Search for the cell housing the specified text and yield its (x, y) center coordinate. 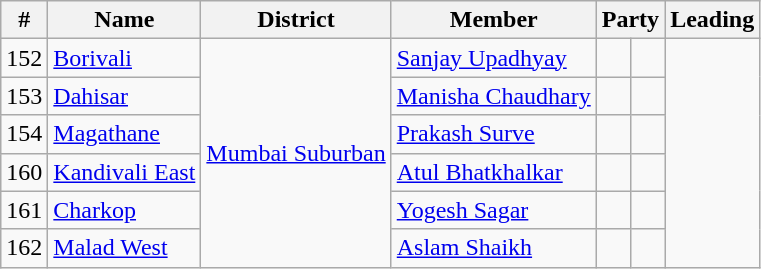
Yogesh Sagar (494, 210)
Aslam Shaikh (494, 248)
Name (124, 20)
160 (24, 172)
Leading (712, 20)
Party (630, 20)
Borivali (124, 58)
Dahisar (124, 96)
154 (24, 134)
161 (24, 210)
Sanjay Upadhyay (494, 58)
Manisha Chaudhary (494, 96)
Mumbai Suburban (296, 153)
Magathane (124, 134)
District (296, 20)
162 (24, 248)
Prakash Surve (494, 134)
Malad West (124, 248)
Member (494, 20)
152 (24, 58)
153 (24, 96)
# (24, 20)
Atul Bhatkhalkar (494, 172)
Kandivali East (124, 172)
Charkop (124, 210)
